Output the (x, y) coordinate of the center of the cell containing the given text.  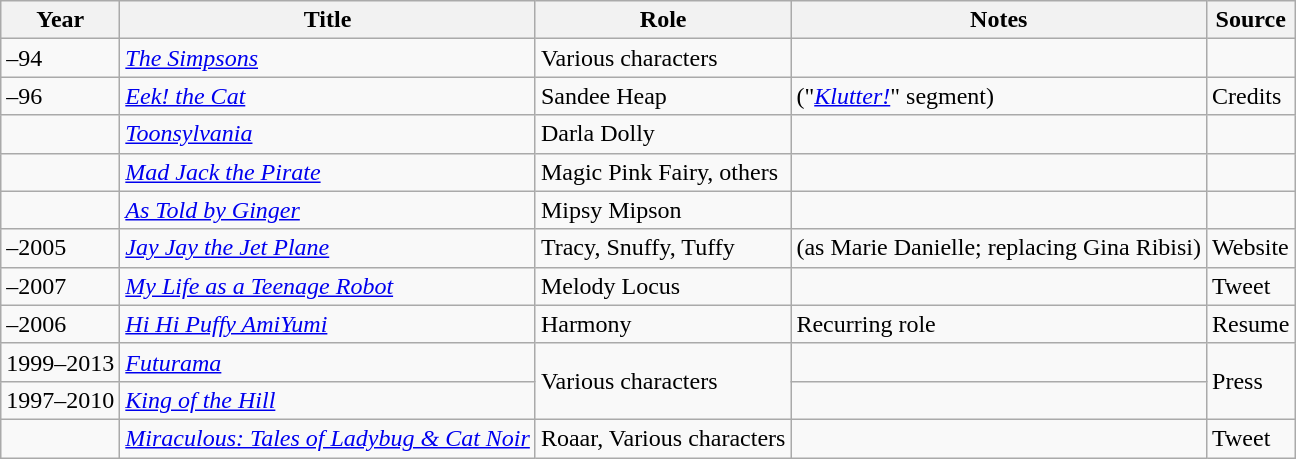
Jay Jay the Jet Plane (328, 248)
Notes (999, 20)
Credits (1251, 96)
–94 (60, 58)
Tracy, Snuffy, Tuffy (663, 248)
Role (663, 20)
Year (60, 20)
The Simpsons (328, 58)
1997–2010 (60, 400)
–2007 (60, 286)
Resume (1251, 324)
Miraculous: Tales of Ladybug & Cat Noir (328, 438)
Futurama (328, 362)
Press (1251, 381)
Harmony (663, 324)
Roaar, Various characters (663, 438)
Darla Dolly (663, 134)
King of the Hill (328, 400)
Eek! the Cat (328, 96)
Mad Jack the Pirate (328, 172)
Toonsylvania (328, 134)
(as Marie Danielle; replacing Gina Ribisi) (999, 248)
–96 (60, 96)
1999–2013 (60, 362)
Melody Locus (663, 286)
Title (328, 20)
Hi Hi Puffy AmiYumi (328, 324)
As Told by Ginger (328, 210)
My Life as a Teenage Robot (328, 286)
Mipsy Mipson (663, 210)
Website (1251, 248)
–2005 (60, 248)
Sandee Heap (663, 96)
("Klutter!" segment) (999, 96)
Source (1251, 20)
Recurring role (999, 324)
Magic Pink Fairy, others (663, 172)
–2006 (60, 324)
